Return the [X, Y] coordinate for the center point of the cell that contains the specified text.  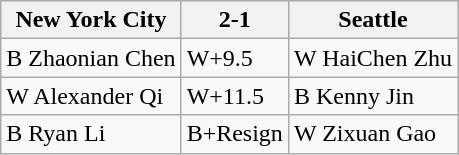
Seattle [372, 20]
W Zixuan Gao [372, 134]
B Ryan Li [91, 134]
W+11.5 [234, 96]
B+Resign [234, 134]
New York City [91, 20]
W Alexander Qi [91, 96]
W+9.5 [234, 58]
B Kenny Jin [372, 96]
W HaiChen Zhu [372, 58]
2-1 [234, 20]
B Zhaonian Chen [91, 58]
